Pinpoint the cell where the given text exists, returning its (X, Y) midpoint coordinate. 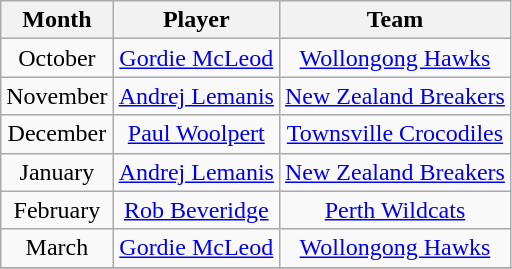
January (57, 172)
Paul Woolpert (196, 134)
Team (394, 20)
Player (196, 20)
Perth Wildcats (394, 210)
October (57, 58)
February (57, 210)
Rob Beveridge (196, 210)
December (57, 134)
November (57, 96)
Month (57, 20)
Townsville Crocodiles (394, 134)
March (57, 248)
